Detect which cell encompasses the target text, then output its [X, Y] center coordinate. 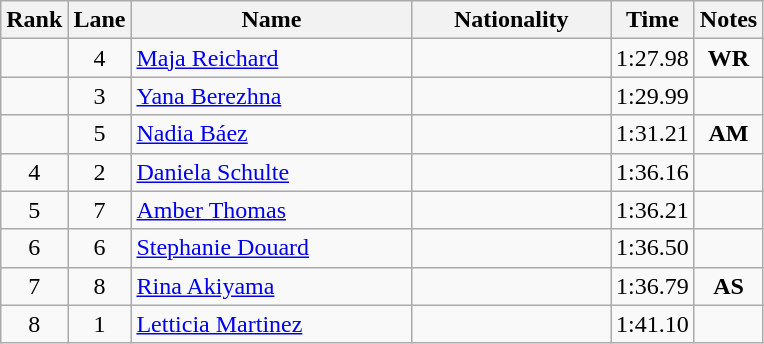
Nadia Báez [272, 134]
Lane [100, 20]
1:36.79 [653, 286]
1:29.99 [653, 96]
Notes [728, 20]
Daniela Schulte [272, 172]
Amber Thomas [272, 210]
Time [653, 20]
1:27.98 [653, 58]
1:36.21 [653, 210]
Name [272, 20]
WR [728, 58]
2 [100, 172]
1:36.16 [653, 172]
1:31.21 [653, 134]
Stephanie Douard [272, 248]
1:36.50 [653, 248]
Letticia Martinez [272, 324]
Nationality [512, 20]
Yana Berezhna [272, 96]
Rina Akiyama [272, 286]
1:41.10 [653, 324]
3 [100, 96]
Rank [34, 20]
Maja Reichard [272, 58]
AS [728, 286]
1 [100, 324]
AM [728, 134]
